Return the (x, y) coordinate for the center point of the cell that contains the specified text.  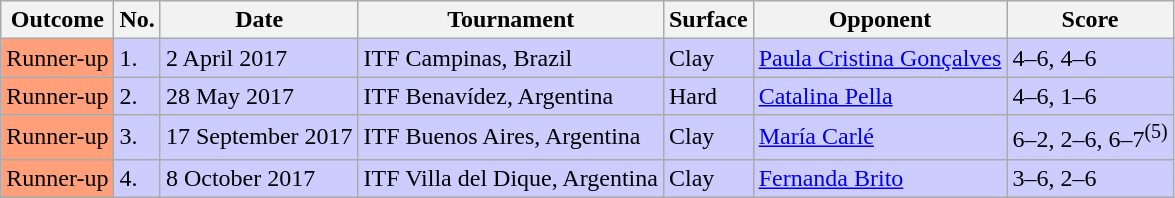
No. (137, 20)
3–6, 2–6 (1090, 178)
2 April 2017 (259, 58)
ITF Buenos Aires, Argentina (510, 138)
3. (137, 138)
Fernanda Brito (880, 178)
Catalina Pella (880, 96)
ITF Villa del Dique, Argentina (510, 178)
4–6, 1–6 (1090, 96)
4. (137, 178)
Opponent (880, 20)
ITF Campinas, Brazil (510, 58)
6–2, 2–6, 6–7(5) (1090, 138)
4–6, 4–6 (1090, 58)
Tournament (510, 20)
Date (259, 20)
2. (137, 96)
Paula Cristina Gonçalves (880, 58)
María Carlé (880, 138)
Score (1090, 20)
ITF Benavídez, Argentina (510, 96)
1. (137, 58)
17 September 2017 (259, 138)
28 May 2017 (259, 96)
Outcome (58, 20)
Hard (708, 96)
Surface (708, 20)
8 October 2017 (259, 178)
